Locate the cell with the specified text and output its (X, Y) center coordinate. 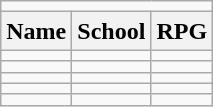
School (112, 31)
RPG (182, 31)
Name (36, 31)
